Provide the [X, Y] coordinate of the cell's center where the given text is located.  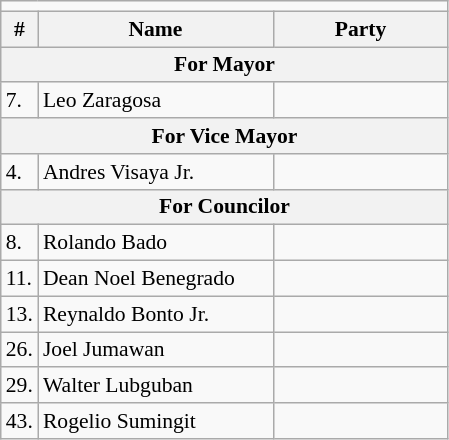
29. [20, 386]
Walter Lubguban [156, 386]
8. [20, 243]
43. [20, 421]
Joel Jumawan [156, 350]
For Councilor [224, 207]
Rogelio Sumingit [156, 421]
7. [20, 101]
Dean Noel Benegrado [156, 279]
Leo Zaragosa [156, 101]
For Mayor [224, 65]
# [20, 29]
Name [156, 29]
13. [20, 314]
Reynaldo Bonto Jr. [156, 314]
4. [20, 172]
Andres Visaya Jr. [156, 172]
26. [20, 350]
11. [20, 279]
Party [360, 29]
Rolando Bado [156, 243]
For Vice Mayor [224, 136]
